Identify which cell holds the provided text, then report its (x, y) central coordinate. 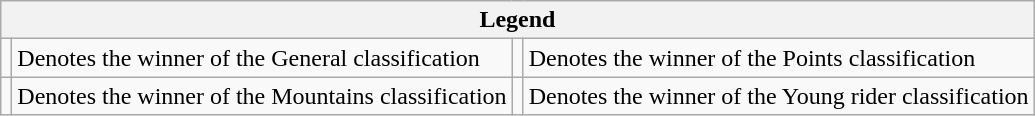
Denotes the winner of the Mountains classification (262, 96)
Legend (518, 20)
Denotes the winner of the Points classification (778, 58)
Denotes the winner of the Young rider classification (778, 96)
Denotes the winner of the General classification (262, 58)
